Identify which cell holds the provided text, then report its [X, Y] central coordinate. 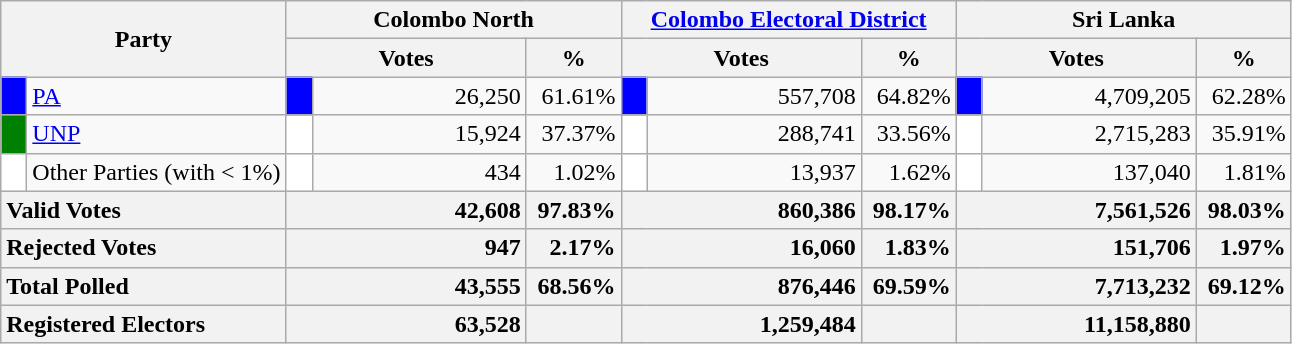
Other Parties (with < 1%) [156, 172]
1.83% [908, 248]
26,250 [419, 96]
860,386 [741, 210]
4,709,205 [1089, 96]
Rejected Votes [144, 248]
151,706 [1076, 248]
1.81% [1244, 172]
62.28% [1244, 96]
35.91% [1244, 134]
33.56% [908, 134]
Colombo Electoral District [788, 20]
557,708 [754, 96]
68.56% [574, 286]
UNP [156, 134]
2.17% [574, 248]
13,937 [754, 172]
137,040 [1089, 172]
64.82% [908, 96]
15,924 [419, 134]
Registered Electors [144, 324]
PA [156, 96]
63,528 [406, 324]
1.02% [574, 172]
11,158,880 [1076, 324]
434 [419, 172]
1.97% [1244, 248]
16,060 [741, 248]
69.12% [1244, 286]
97.83% [574, 210]
Party [144, 39]
288,741 [754, 134]
Colombo North [454, 20]
42,608 [406, 210]
43,555 [406, 286]
1,259,484 [741, 324]
2,715,283 [1089, 134]
98.03% [1244, 210]
Sri Lanka [1124, 20]
Total Polled [144, 286]
98.17% [908, 210]
69.59% [908, 286]
1.62% [908, 172]
Valid Votes [144, 210]
7,561,526 [1076, 210]
37.37% [574, 134]
947 [406, 248]
7,713,232 [1076, 286]
876,446 [741, 286]
61.61% [574, 96]
